Return the [x, y] coordinate for the center point of the cell that contains the specified text.  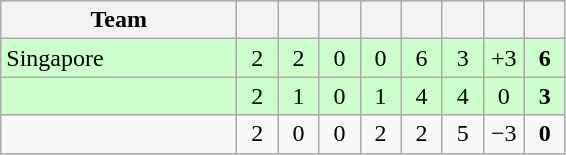
Singapore [119, 58]
−3 [504, 134]
5 [462, 134]
Team [119, 20]
+3 [504, 58]
